Return the (X, Y) coordinate for the center point of the cell that contains the specified text.  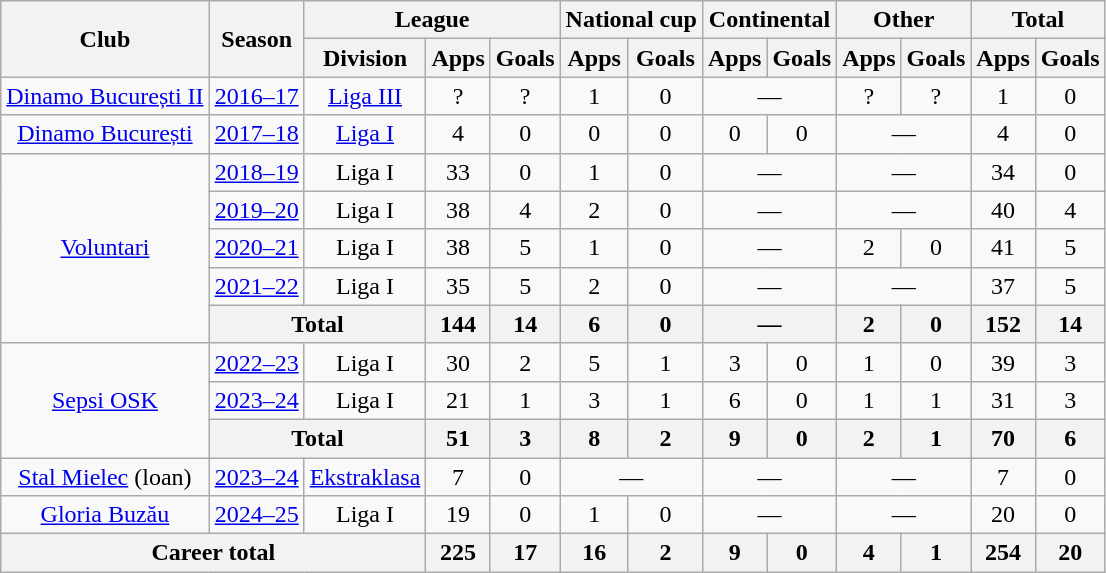
League (432, 20)
Division (365, 58)
Sepsi OSK (105, 400)
2018–19 (256, 172)
2021–22 (256, 286)
2016–17 (256, 96)
39 (1003, 362)
Stal Mielec (loan) (105, 477)
34 (1003, 172)
Season (256, 39)
70 (1003, 438)
National cup (631, 20)
19 (458, 515)
Career total (214, 553)
8 (594, 438)
2017–18 (256, 134)
144 (458, 324)
2022–23 (256, 362)
225 (458, 553)
16 (594, 553)
2019–20 (256, 210)
Club (105, 39)
152 (1003, 324)
2020–21 (256, 248)
Dinamo București (105, 134)
Other (904, 20)
30 (458, 362)
33 (458, 172)
2024–25 (256, 515)
Continental (769, 20)
Voluntari (105, 248)
Liga III (365, 96)
51 (458, 438)
31 (1003, 400)
Dinamo București II (105, 96)
35 (458, 286)
21 (458, 400)
41 (1003, 248)
37 (1003, 286)
254 (1003, 553)
17 (525, 553)
Gloria Buzău (105, 515)
40 (1003, 210)
Ekstraklasa (365, 477)
